Provide the (x, y) coordinate of the cell's center where the given text is located.  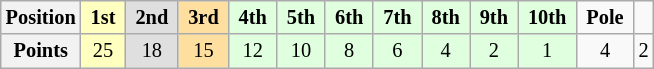
6 (397, 51)
5th (301, 17)
10th (547, 17)
18 (152, 51)
1 (547, 51)
Pole (604, 17)
25 (104, 51)
8 (349, 51)
1st (104, 17)
12 (253, 51)
2nd (152, 17)
7th (397, 17)
15 (203, 51)
6th (349, 17)
Points (41, 51)
9th (494, 17)
3rd (203, 17)
8th (446, 17)
4th (253, 17)
10 (301, 51)
Position (41, 17)
